Extract the [x, y] coordinate from the center of the cell holding the provided text.  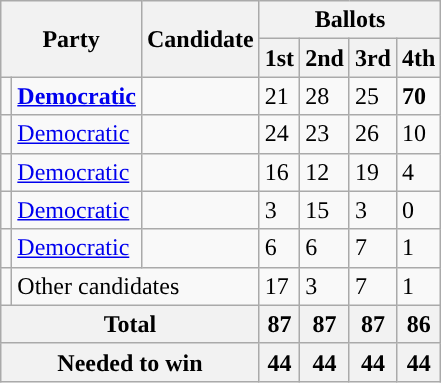
1st [279, 58]
Other candidates [136, 286]
Party [72, 39]
23 [325, 134]
24 [279, 134]
16 [279, 172]
25 [372, 96]
21 [279, 96]
4 [418, 172]
3rd [372, 58]
Ballots [350, 20]
Needed to win [130, 362]
70 [418, 96]
Total [130, 324]
12 [325, 172]
15 [325, 210]
26 [372, 134]
28 [325, 96]
10 [418, 134]
19 [372, 172]
2nd [325, 58]
17 [279, 286]
0 [418, 210]
4th [418, 58]
Candidate [200, 39]
86 [418, 324]
